Capture the cell that displays the provided text and extract its (X, Y) central coordinate. 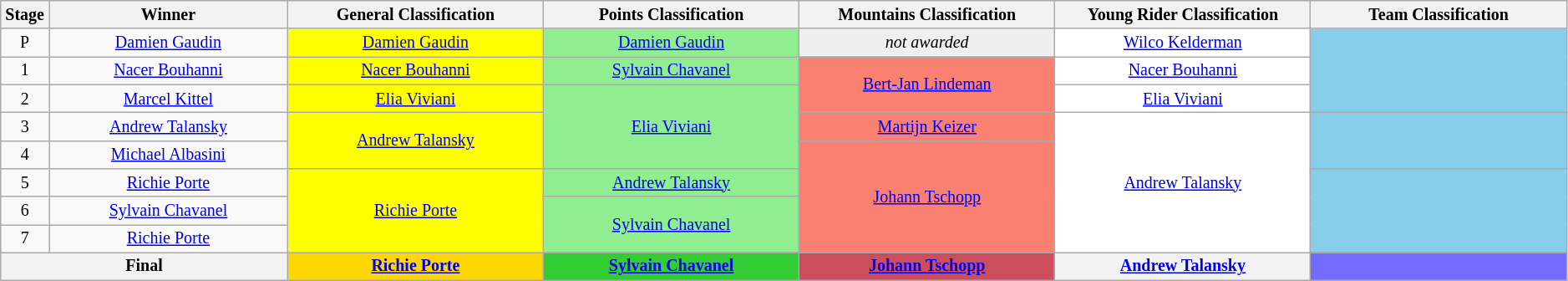
5 (25, 182)
Points Classification (671, 15)
2 (25, 99)
Mountains Classification (927, 15)
not awarded (927, 43)
P (25, 43)
3 (25, 127)
Wilco Kelderman (1183, 43)
General Classification (415, 15)
4 (25, 154)
Michael Albasini (169, 154)
Team Classification (1439, 15)
Winner (169, 15)
Stage (25, 15)
Final (145, 266)
Marcel Kittel (169, 99)
Bert-Jan Lindeman (927, 85)
6 (25, 211)
1 (25, 70)
7 (25, 239)
Martijn Keizer (927, 127)
Young Rider Classification (1183, 15)
